Output the (X, Y) coordinate of the center of the cell containing the given text.  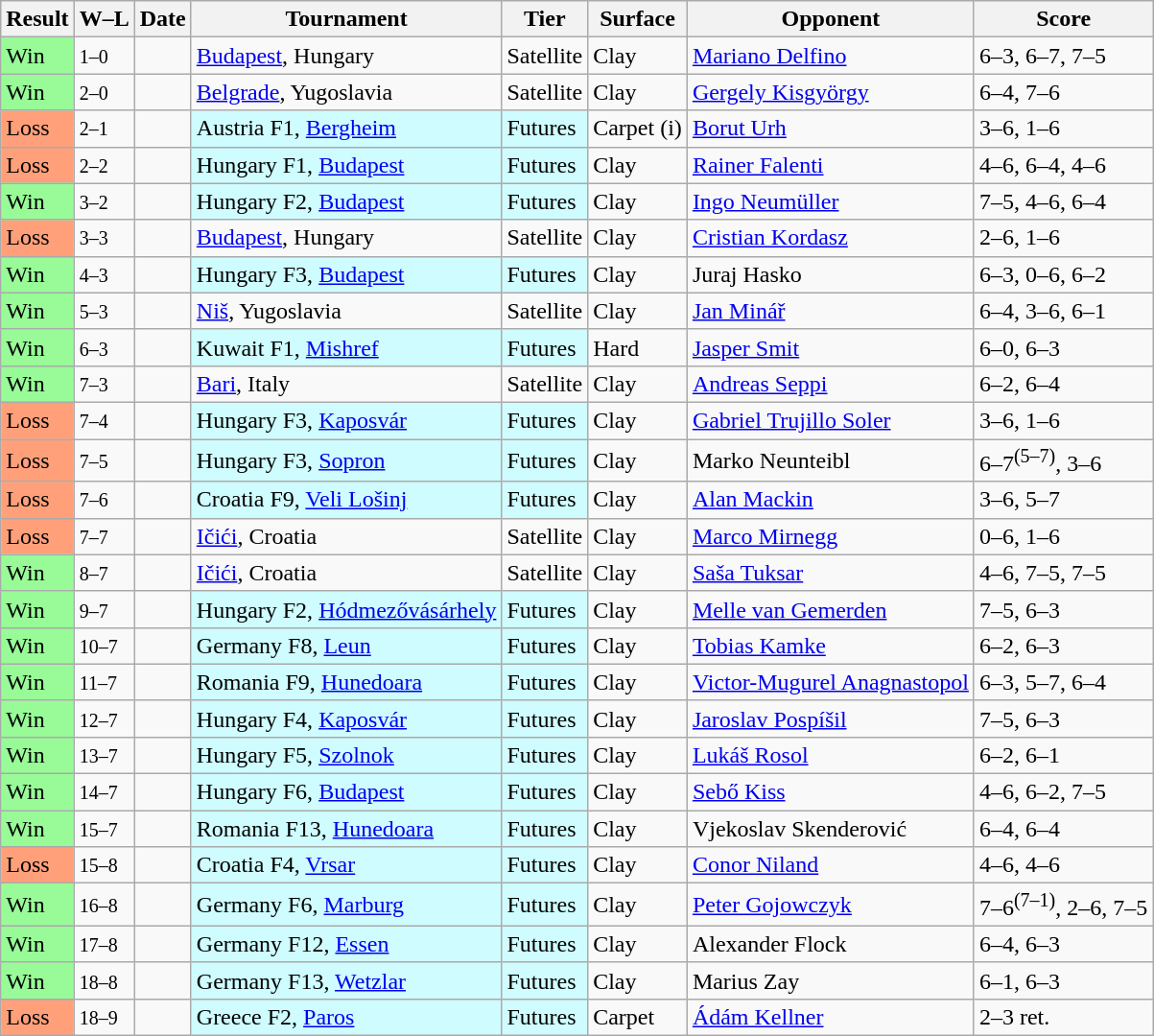
9–7 (104, 609)
Croatia F4, Vrsar (346, 865)
1–0 (104, 56)
7–7 (104, 536)
Hungary F3, Kaposvár (346, 420)
8–7 (104, 573)
2–2 (104, 165)
Greece F2, Paros (346, 1017)
6–7(5–7), 3–6 (1063, 460)
6–3, 0–6, 6–2 (1063, 274)
Cristian Kordasz (831, 238)
Gabriel Trujillo Soler (831, 420)
10–7 (104, 646)
5–3 (104, 311)
Conor Niland (831, 865)
14–7 (104, 792)
Victor-Mugurel Anagnastopol (831, 682)
Peter Gojowczyk (831, 906)
Germany F6, Marburg (346, 906)
15–7 (104, 829)
3–3 (104, 238)
6–2, 6–4 (1063, 384)
2–0 (104, 92)
Carpet (i) (638, 129)
Hungary F6, Budapest (346, 792)
Marko Neunteibl (831, 460)
6–3 (104, 347)
Hungary F1, Budapest (346, 165)
7–4 (104, 420)
7–6(7–1), 2–6, 7–5 (1063, 906)
18–8 (104, 980)
7–3 (104, 384)
Saša Tuksar (831, 573)
Marius Zay (831, 980)
6–0, 6–3 (1063, 347)
Surface (638, 19)
Germany F13, Wetzlar (346, 980)
Opponent (831, 19)
Jaroslav Pospíšil (831, 718)
2–1 (104, 129)
Belgrade, Yugoslavia (346, 92)
6–3, 5–7, 6–4 (1063, 682)
Bari, Italy (346, 384)
3–2 (104, 201)
Gergely Kisgyörgy (831, 92)
Sebő Kiss (831, 792)
Kuwait F1, Mishref (346, 347)
Alexander Flock (831, 944)
12–7 (104, 718)
Hungary F3, Sopron (346, 460)
16–8 (104, 906)
18–9 (104, 1017)
4–6, 4–6 (1063, 865)
Niš, Yugoslavia (346, 311)
Vjekoslav Skenderović (831, 829)
17–8 (104, 944)
Rainer Falenti (831, 165)
6–1, 6–3 (1063, 980)
6–2, 6–1 (1063, 755)
Score (1063, 19)
Marco Mirnegg (831, 536)
Romania F13, Hunedoara (346, 829)
6–2, 6–3 (1063, 646)
Germany F8, Leun (346, 646)
Ingo Neumüller (831, 201)
Germany F12, Essen (346, 944)
Andreas Seppi (831, 384)
Melle van Gemerden (831, 609)
W–L (104, 19)
4–6, 6–4, 4–6 (1063, 165)
Tier (545, 19)
7–5, 4–6, 6–4 (1063, 201)
Austria F1, Bergheim (346, 129)
Romania F9, Hunedoara (346, 682)
Date (163, 19)
13–7 (104, 755)
6–4, 6–4 (1063, 829)
6–3, 6–7, 7–5 (1063, 56)
Hungary F3, Budapest (346, 274)
Croatia F9, Veli Lošinj (346, 500)
Hard (638, 347)
Tobias Kamke (831, 646)
3–6, 5–7 (1063, 500)
Jan Minář (831, 311)
7–5 (104, 460)
Ádám Kellner (831, 1017)
6–4, 7–6 (1063, 92)
15–8 (104, 865)
Borut Urh (831, 129)
Result (37, 19)
6–4, 3–6, 6–1 (1063, 311)
Lukáš Rosol (831, 755)
Tournament (346, 19)
Hungary F2, Hódmezővásárhely (346, 609)
Hungary F4, Kaposvár (346, 718)
7–6 (104, 500)
6–4, 6–3 (1063, 944)
0–6, 1–6 (1063, 536)
Alan Mackin (831, 500)
4–6, 7–5, 7–5 (1063, 573)
Jasper Smit (831, 347)
2–6, 1–6 (1063, 238)
Hungary F2, Budapest (346, 201)
4–6, 6–2, 7–5 (1063, 792)
Juraj Hasko (831, 274)
Hungary F5, Szolnok (346, 755)
Mariano Delfino (831, 56)
4–3 (104, 274)
11–7 (104, 682)
2–3 ret. (1063, 1017)
Carpet (638, 1017)
